Provide the [x, y] coordinate of the cell's center where the given text is located.  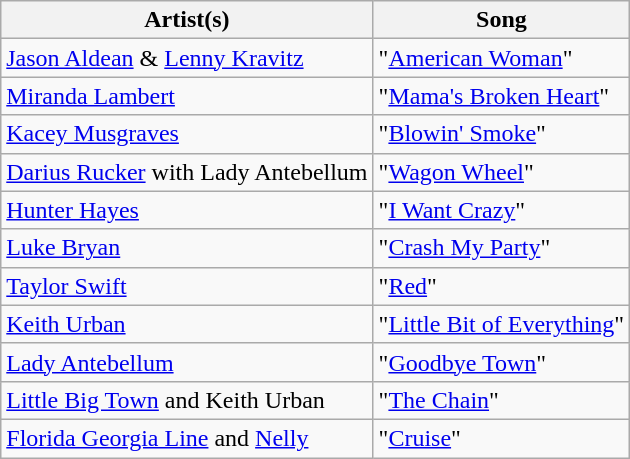
"Blowin' Smoke" [502, 134]
Artist(s) [187, 20]
Song [502, 20]
Kacey Musgraves [187, 134]
"I Want Crazy" [502, 210]
Jason Aldean & Lenny Kravitz [187, 58]
"Mama's Broken Heart" [502, 96]
Miranda Lambert [187, 96]
"Little Bit of Everything" [502, 324]
Darius Rucker with Lady Antebellum [187, 172]
Florida Georgia Line and Nelly [187, 438]
Keith Urban [187, 324]
"Crash My Party" [502, 248]
"Goodbye Town" [502, 362]
Luke Bryan [187, 248]
"Red" [502, 286]
"Wagon Wheel" [502, 172]
Taylor Swift [187, 286]
"American Woman" [502, 58]
Little Big Town and Keith Urban [187, 400]
"Cruise" [502, 438]
"The Chain" [502, 400]
Hunter Hayes [187, 210]
Lady Antebellum [187, 362]
